Find where the given text appears and provide that cell's center as (X, Y) coordinate. 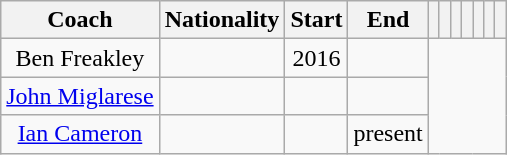
present (388, 134)
John Miglarese (80, 96)
Start (316, 20)
End (388, 20)
Ian Cameron (80, 134)
Ben Freakley (80, 58)
Coach (80, 20)
2016 (316, 58)
Nationality (222, 20)
